For the text-containing cell, return its midpoint in [X, Y] coordinate format. 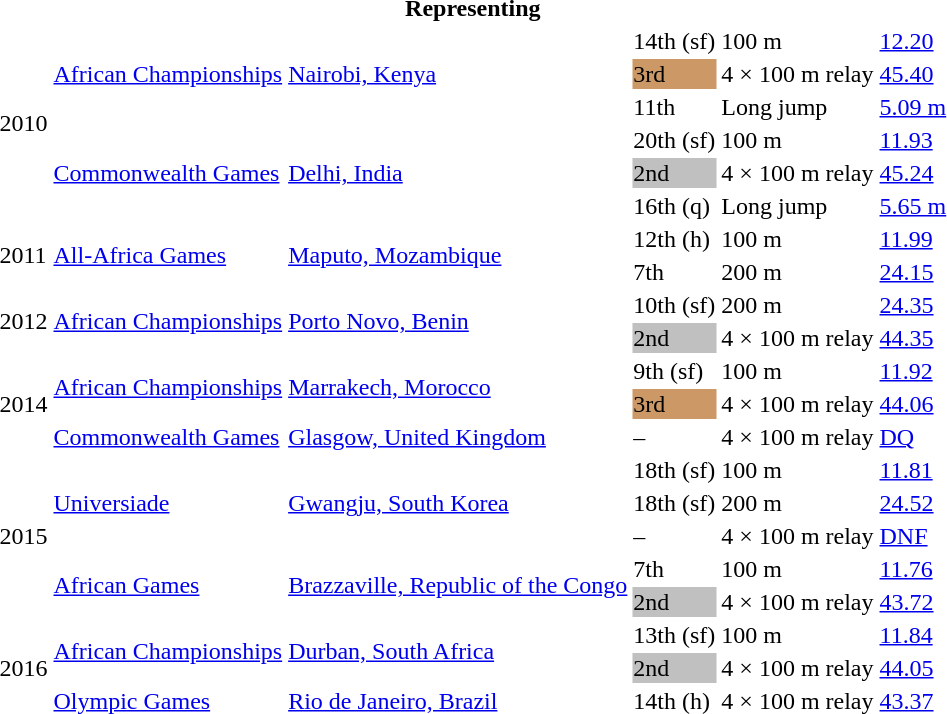
Durban, South Africa [458, 652]
Marrakech, Morocco [458, 388]
13th (sf) [674, 635]
Maputo, Mozambique [458, 256]
Brazzaville, Republic of the Congo [458, 586]
All-Africa Games [168, 256]
Delhi, India [458, 173]
10th (sf) [674, 305]
16th (q) [674, 206]
11th [674, 107]
14th (sf) [674, 41]
Gwangju, South Korea [458, 503]
Porto Novo, Benin [458, 322]
20th (sf) [674, 140]
9th (sf) [674, 371]
Nairobi, Kenya [458, 74]
African Games [168, 586]
Universiade [168, 503]
Glasgow, United Kingdom [458, 437]
12th (h) [674, 239]
